Find where the given text appears and provide that cell's center as [X, Y] coordinate. 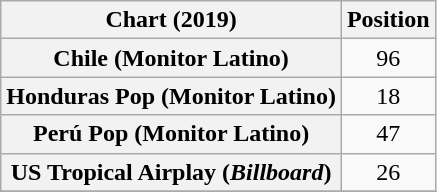
Perú Pop (Monitor Latino) [172, 134]
Honduras Pop (Monitor Latino) [172, 96]
Position [388, 20]
47 [388, 134]
Chile (Monitor Latino) [172, 58]
18 [388, 96]
96 [388, 58]
US Tropical Airplay (Billboard) [172, 172]
26 [388, 172]
Chart (2019) [172, 20]
